Provide the (X, Y) coordinate of the cell's center where the given text is located.  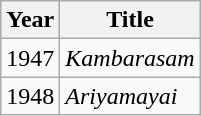
Kambarasam (130, 58)
1947 (30, 58)
Ariyamayai (130, 96)
Title (130, 20)
1948 (30, 96)
Year (30, 20)
